Capture the cell that displays the provided text and extract its (x, y) central coordinate. 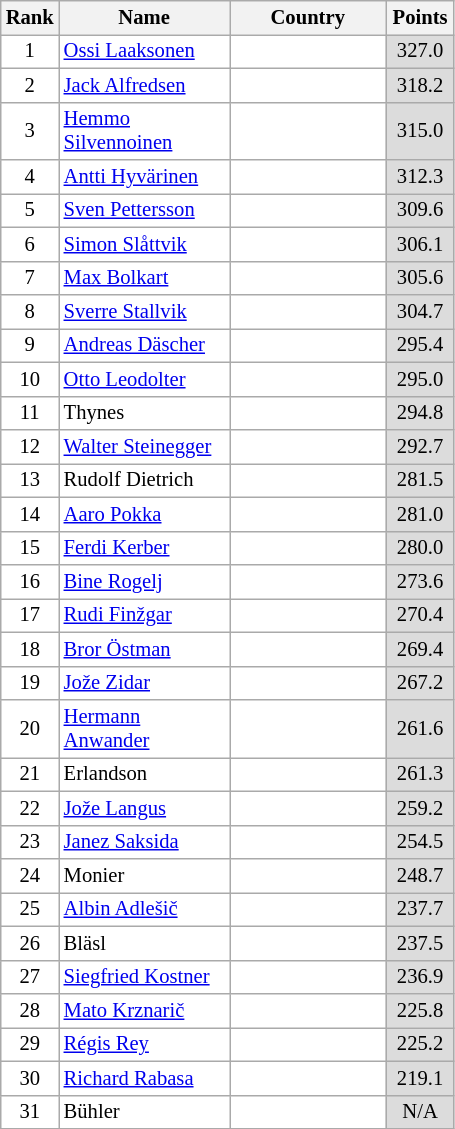
225.8 (420, 1011)
28 (30, 1011)
10 (30, 379)
Jack Alfredsen (144, 85)
306.1 (420, 244)
Rudi Finžgar (144, 615)
294.8 (420, 413)
304.7 (420, 311)
Hemmo Silvennoinen (144, 131)
Bühler (144, 1112)
237.5 (420, 943)
30 (30, 1078)
16 (30, 581)
14 (30, 514)
237.7 (420, 909)
1 (30, 51)
Ferdi Kerber (144, 548)
312.3 (420, 177)
29 (30, 1044)
236.9 (420, 977)
Rudolf Dietrich (144, 480)
219.1 (420, 1078)
Country (308, 17)
Hermann Anwander (144, 729)
23 (30, 842)
2 (30, 85)
19 (30, 683)
13 (30, 480)
27 (30, 977)
Janez Saksida (144, 842)
15 (30, 548)
25 (30, 909)
Bine Rogelj (144, 581)
Simon Slåttvik (144, 244)
267.2 (420, 683)
295.4 (420, 345)
11 (30, 413)
Sverre Stallvik (144, 311)
Mato Krznarič (144, 1011)
Points (420, 17)
Richard Rabasa (144, 1078)
225.2 (420, 1044)
Ossi Laaksonen (144, 51)
18 (30, 649)
Régis Rey (144, 1044)
7 (30, 278)
17 (30, 615)
Siegfried Kostner (144, 977)
22 (30, 808)
254.5 (420, 842)
Aaro Pokka (144, 514)
26 (30, 943)
8 (30, 311)
12 (30, 447)
N/A (420, 1112)
261.3 (420, 774)
Otto Leodolter (144, 379)
Rank (30, 17)
21 (30, 774)
273.6 (420, 581)
24 (30, 875)
Max Bolkart (144, 278)
318.2 (420, 85)
Bror Östman (144, 649)
Jože Langus (144, 808)
261.6 (420, 729)
Bläsl (144, 943)
31 (30, 1112)
281.0 (420, 514)
327.0 (420, 51)
295.0 (420, 379)
4 (30, 177)
Thynes (144, 413)
269.4 (420, 649)
Antti Hyvärinen (144, 177)
315.0 (420, 131)
270.4 (420, 615)
9 (30, 345)
281.5 (420, 480)
20 (30, 729)
Sven Pettersson (144, 210)
Jože Zidar (144, 683)
Albin Adlešič (144, 909)
5 (30, 210)
248.7 (420, 875)
259.2 (420, 808)
280.0 (420, 548)
3 (30, 131)
Walter Steinegger (144, 447)
Name (144, 17)
292.7 (420, 447)
Monier (144, 875)
Erlandson (144, 774)
6 (30, 244)
305.6 (420, 278)
Andreas Däscher (144, 345)
309.6 (420, 210)
